Extract the [x, y] coordinate from the center of the cell holding the provided text.  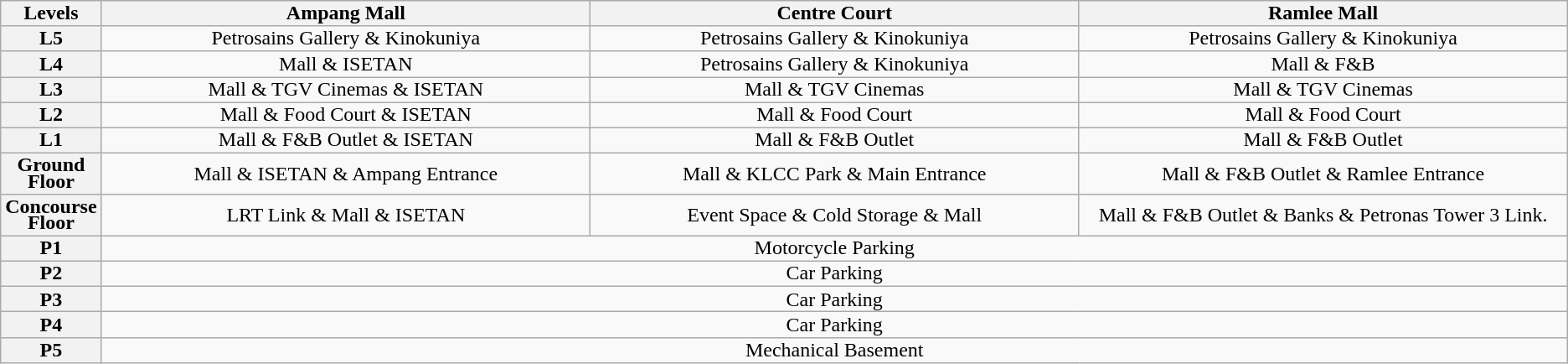
Mall & Food Court & ISETAN [345, 115]
Ramlee Mall [1323, 13]
P1 [51, 248]
Event Space & Cold Storage & Mall [834, 215]
Mall & F&B [1323, 64]
P4 [51, 325]
Mall & F&B Outlet & Ramlee Entrance [1323, 173]
Levels [51, 13]
Mall & TGV Cinemas & ISETAN [345, 90]
Motorcycle Parking [834, 248]
Mall & KLCC Park & Main Entrance [834, 173]
L2 [51, 115]
Mall & F&B Outlet & ISETAN [345, 140]
Ampang Mall [345, 13]
P5 [51, 350]
L1 [51, 140]
L3 [51, 90]
Mall & ISETAN [345, 64]
Mall & F&B Outlet & Banks & Petronas Tower 3 Link. [1323, 215]
Centre Court [834, 13]
P3 [51, 299]
LRT Link & Mall & ISETAN [345, 215]
Concourse Floor [51, 215]
Ground Floor [51, 173]
L4 [51, 64]
Mall & ISETAN & Ampang Entrance [345, 173]
P2 [51, 273]
Mechanical Basement [834, 350]
L5 [51, 39]
